Capture the cell that displays the provided text and extract its [x, y] central coordinate. 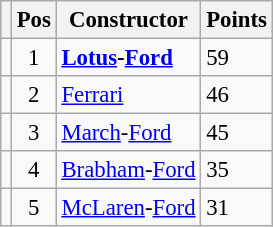
45 [236, 133]
Brabham-Ford [128, 170]
Pos [34, 20]
Ferrari [128, 95]
4 [34, 170]
McLaren-Ford [128, 208]
35 [236, 170]
2 [34, 95]
3 [34, 133]
5 [34, 208]
31 [236, 208]
1 [34, 58]
46 [236, 95]
March-Ford [128, 133]
Lotus-Ford [128, 58]
59 [236, 58]
Points [236, 20]
Constructor [128, 20]
